Locate the cell with the specified text and output its [x, y] center coordinate. 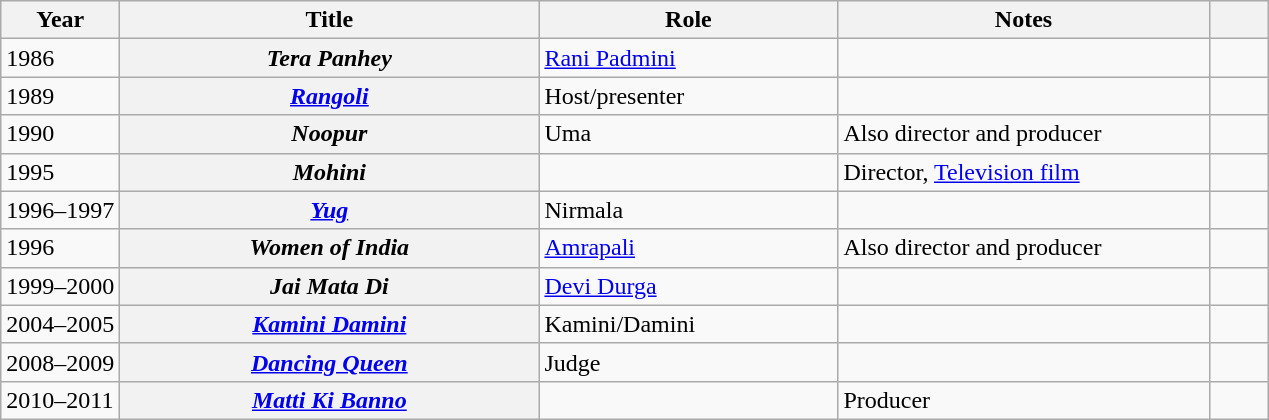
1996 [60, 248]
Role [688, 20]
Rangoli [330, 96]
Year [60, 20]
Producer [1024, 400]
Notes [1024, 20]
Yug [330, 210]
Tera Panhey [330, 58]
Amrapali [688, 248]
Nirmala [688, 210]
Judge [688, 362]
Women of India [330, 248]
Jai Mata Di [330, 286]
Devi Durga [688, 286]
1996–1997 [60, 210]
Kamini Damini [330, 324]
1990 [60, 134]
Mohini [330, 172]
1999–2000 [60, 286]
Matti Ki Banno [330, 400]
1995 [60, 172]
Noopur [330, 134]
2008–2009 [60, 362]
Uma [688, 134]
2010–2011 [60, 400]
1986 [60, 58]
Dancing Queen [330, 362]
Kamini/Damini [688, 324]
Host/presenter [688, 96]
Title [330, 20]
2004–2005 [60, 324]
Director, Television film [1024, 172]
Rani Padmini [688, 58]
1989 [60, 96]
